Determine the [X, Y] coordinate at the center of the cell enclosing the given text.  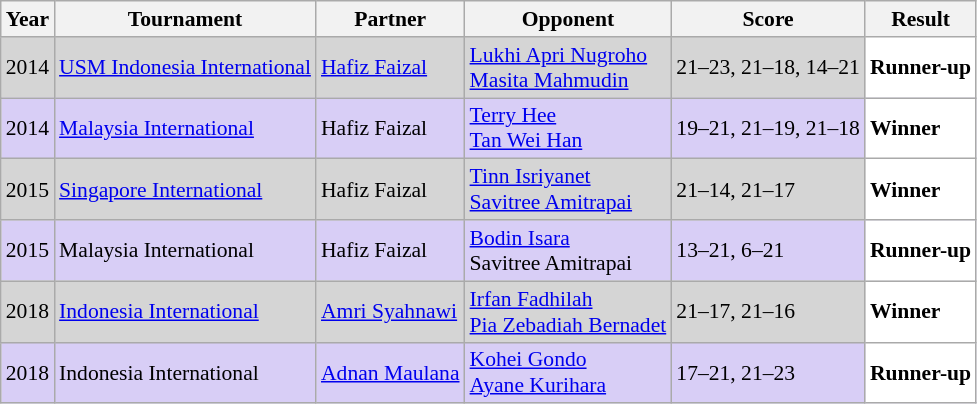
Opponent [568, 19]
13–21, 6–21 [768, 250]
Lukhi Apri Nugroho Masita Mahmudin [568, 68]
21–23, 21–18, 14–21 [768, 68]
Kohei Gondo Ayane Kurihara [568, 372]
21–17, 21–16 [768, 312]
Irfan Fadhilah Pia Zebadiah Bernadet [568, 312]
Bodin Isara Savitree Amitrapai [568, 250]
17–21, 21–23 [768, 372]
Adnan Maulana [390, 372]
Score [768, 19]
USM Indonesia International [185, 68]
Tinn Isriyanet Savitree Amitrapai [568, 190]
Result [920, 19]
Partner [390, 19]
21–14, 21–17 [768, 190]
19–21, 21–19, 21–18 [768, 128]
Amri Syahnawi [390, 312]
Terry Hee Tan Wei Han [568, 128]
Tournament [185, 19]
Singapore International [185, 190]
Year [28, 19]
